Pinpoint the cell where the given text exists, returning its (x, y) midpoint coordinate. 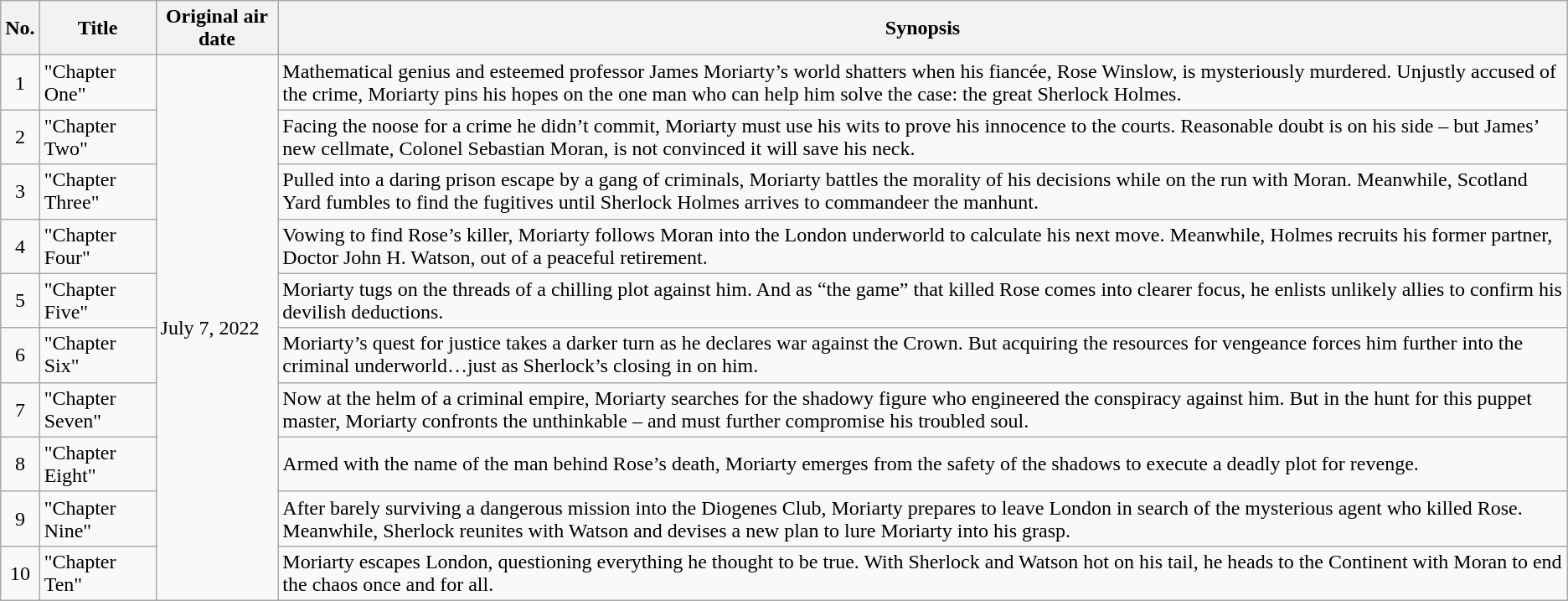
"Chapter Seven" (97, 409)
Original air date (217, 28)
5 (20, 300)
Title (97, 28)
"Chapter One" (97, 82)
"Chapter Four" (97, 246)
No. (20, 28)
"Chapter Three" (97, 191)
3 (20, 191)
10 (20, 573)
Armed with the name of the man behind Rose’s death, Moriarty emerges from the safety of the shadows to execute a deadly plot for revenge. (923, 464)
"Chapter Nine" (97, 518)
6 (20, 355)
8 (20, 464)
1 (20, 82)
"Chapter Two" (97, 137)
Synopsis (923, 28)
"Chapter Six" (97, 355)
2 (20, 137)
4 (20, 246)
9 (20, 518)
"Chapter Eight" (97, 464)
7 (20, 409)
"Chapter Ten" (97, 573)
"Chapter Five" (97, 300)
July 7, 2022 (217, 329)
